Determine the (x, y) coordinate at the center of the cell enclosing the given text.  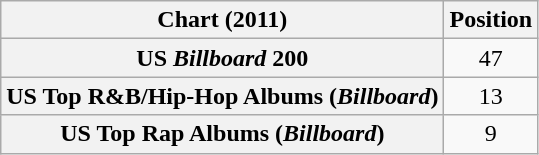
Chart (2011) (222, 20)
9 (491, 134)
Position (491, 20)
US Top Rap Albums (Billboard) (222, 134)
47 (491, 58)
US Top R&B/Hip-Hop Albums (Billboard) (222, 96)
13 (491, 96)
US Billboard 200 (222, 58)
